Extract the [x, y] coordinate from the center of the cell holding the provided text.  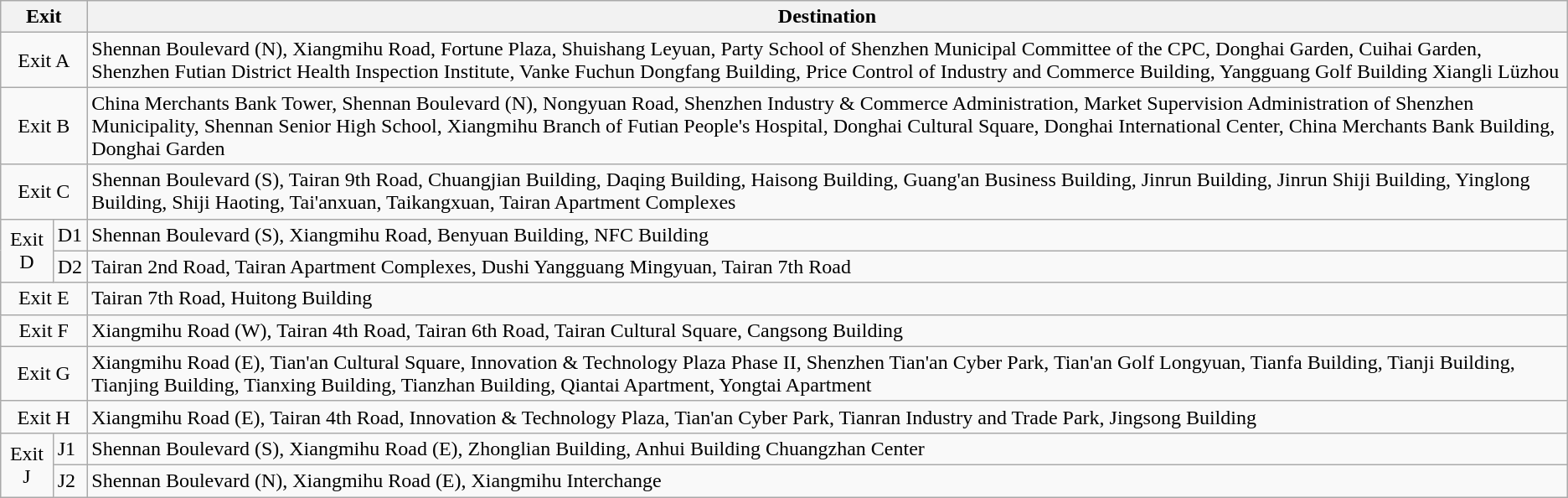
Shennan Boulevard (S), Xiangmihu Road, Benyuan Building, NFC Building [828, 235]
D1 [70, 235]
Tairan 2nd Road, Tairan Apartment Complexes, Dushi Yangguang Mingyuan, Tairan 7th Road [828, 267]
Xiangmihu Road (E), Tairan 4th Road, Innovation & Technology Plaza, Tian'an Cyber Park, Tianran Industry and Trade Park, Jingsong Building [828, 417]
J1 [70, 449]
Shennan Boulevard (N), Xiangmihu Road (E), Xiangmihu Interchange [828, 480]
Exit J [27, 464]
Tairan 7th Road, Huitong Building [828, 298]
Exit H [44, 417]
Exit D [27, 251]
Exit C [44, 191]
Exit E [44, 298]
Exit A [44, 60]
Exit B [44, 126]
Xiangmihu Road (W), Tairan 4th Road, Tairan 6th Road, Tairan Cultural Square, Cangsong Building [828, 330]
Destination [828, 17]
D2 [70, 267]
J2 [70, 480]
Shennan Boulevard (S), Xiangmihu Road (E), Zhonglian Building, Anhui Building Chuangzhan Center [828, 449]
Exit G [44, 374]
Exit [44, 17]
Exit F [44, 330]
